Return [X, Y] of the center of cell containing provided text 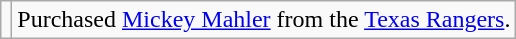
Purchased Mickey Mahler from the Texas Rangers. [264, 20]
